Detect which cell encompasses the target text, then output its [X, Y] center coordinate. 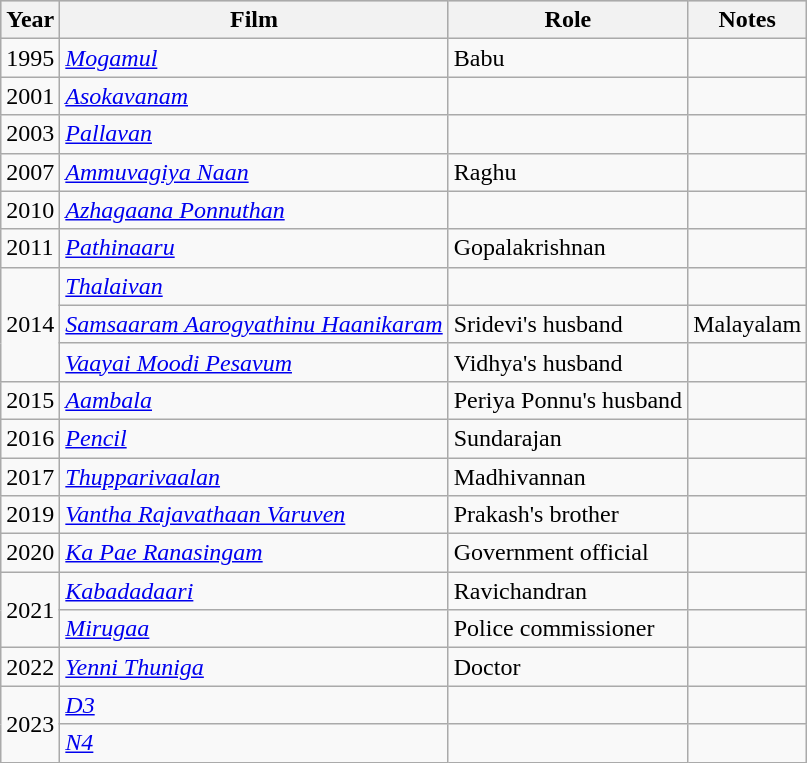
2016 [30, 438]
Gopalakrishnan [568, 248]
Prakash's brother [568, 515]
2007 [30, 172]
Pallavan [254, 134]
Raghu [568, 172]
N4 [254, 743]
2022 [30, 667]
Yenni Thuniga [254, 667]
2010 [30, 210]
Thalaivan [254, 286]
Thupparivaalan [254, 477]
2021 [30, 610]
Madhivannan [568, 477]
Government official [568, 553]
Role [568, 20]
Sridevi's husband [568, 324]
Year [30, 20]
Pathinaaru [254, 248]
1995 [30, 58]
2001 [30, 96]
Asokavanam [254, 96]
D3 [254, 705]
Doctor [568, 667]
2014 [30, 324]
Azhagaana Ponnuthan [254, 210]
Aambala [254, 400]
Ammuvagiya Naan [254, 172]
Kabadadaari [254, 591]
Mirugaa [254, 629]
2015 [30, 400]
Film [254, 20]
Periya Ponnu's husband [568, 400]
2019 [30, 515]
Sundarajan [568, 438]
Samsaaram Aarogyathinu Haanikaram [254, 324]
Malayalam [748, 324]
2017 [30, 477]
Police commissioner [568, 629]
Babu [568, 58]
Ravichandran [568, 591]
Mogamul [254, 58]
Notes [748, 20]
Pencil [254, 438]
2020 [30, 553]
Vaayai Moodi Pesavum [254, 362]
2011 [30, 248]
Vidhya's husband [568, 362]
2003 [30, 134]
2023 [30, 724]
Ka Pae Ranasingam [254, 553]
Vantha Rajavathaan Varuven [254, 515]
